From the cell containing the given text, extract its center point as [X, Y] coordinate. 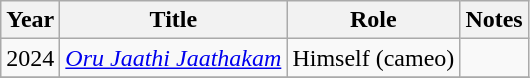
2024 [30, 58]
Himself (cameo) [374, 58]
Oru Jaathi Jaathakam [174, 58]
Notes [494, 20]
Title [174, 20]
Year [30, 20]
Role [374, 20]
